Identify which cell holds the provided text, then report its (x, y) central coordinate. 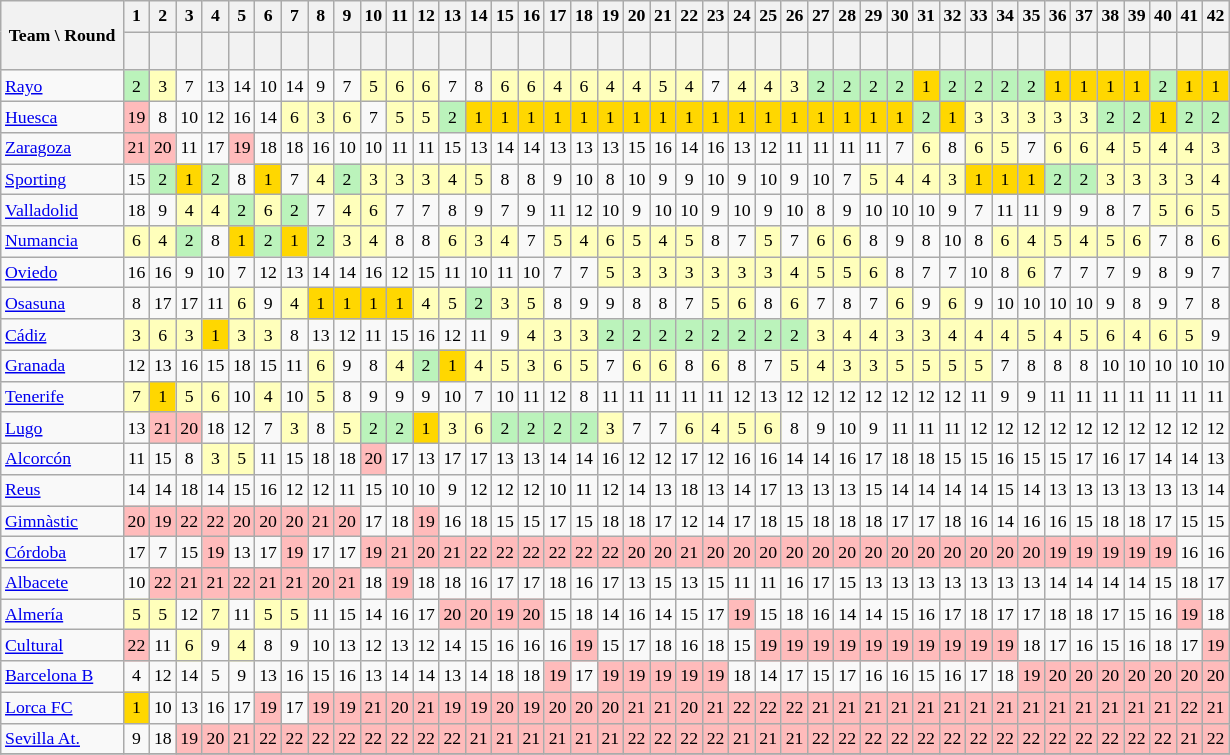
24 (742, 16)
Cultural (62, 646)
34 (1005, 16)
Oviedo (62, 272)
Sevilla At. (62, 738)
26 (794, 16)
Cádiz (62, 334)
Osasuna (62, 304)
Numancia (62, 242)
42 (1215, 16)
Barcelona B (62, 676)
38 (1110, 16)
Granada (62, 366)
Gimnàstic (62, 520)
Albacete (62, 582)
30 (900, 16)
23 (715, 16)
37 (1084, 16)
32 (952, 16)
Almería (62, 614)
31 (926, 16)
36 (1058, 16)
40 (1163, 16)
41 (1189, 16)
Lorca FC (62, 708)
Lugo (62, 428)
28 (847, 16)
Huesca (62, 116)
35 (1031, 16)
Córdoba (62, 552)
25 (768, 16)
33 (979, 16)
Rayo (62, 86)
Sporting (62, 178)
Zaragoza (62, 148)
Alcorcón (62, 458)
Tenerife (62, 396)
27 (821, 16)
39 (1137, 16)
Team \ Round (62, 36)
Reus (62, 490)
Valladolid (62, 210)
29 (873, 16)
